Determine the [X, Y] coordinate at the center of the cell enclosing the given text.  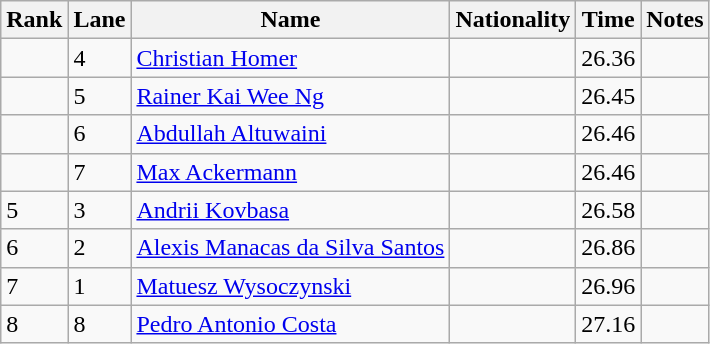
Christian Homer [290, 58]
Rank [34, 20]
26.86 [608, 248]
Alexis Manacas da Silva Santos [290, 248]
Andrii Kovbasa [290, 210]
27.16 [608, 324]
Pedro Antonio Costa [290, 324]
4 [100, 58]
26.45 [608, 96]
Name [290, 20]
Nationality [513, 20]
26.96 [608, 286]
2 [100, 248]
26.36 [608, 58]
Max Ackermann [290, 172]
1 [100, 286]
3 [100, 210]
26.58 [608, 210]
Rainer Kai Wee Ng [290, 96]
Abdullah Altuwaini [290, 134]
Lane [100, 20]
Time [608, 20]
Matuesz Wysoczynski [290, 286]
Notes [675, 20]
